Return (X, Y) of the center of cell containing provided text 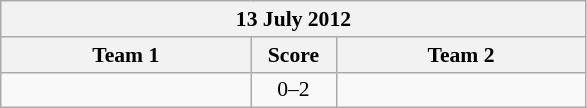
0–2 (294, 90)
13 July 2012 (294, 19)
Score (294, 55)
Team 2 (461, 55)
Team 1 (126, 55)
